Extract the (X, Y) coordinate from the center of the cell holding the provided text.  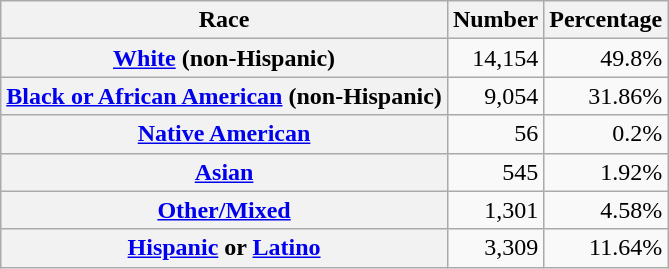
9,054 (495, 96)
49.8% (606, 58)
Asian (224, 172)
Hispanic or Latino (224, 248)
Other/Mixed (224, 210)
0.2% (606, 134)
4.58% (606, 210)
11.64% (606, 248)
Native American (224, 134)
1.92% (606, 172)
1,301 (495, 210)
Percentage (606, 20)
White (non-Hispanic) (224, 58)
Number (495, 20)
56 (495, 134)
Black or African American (non-Hispanic) (224, 96)
545 (495, 172)
Race (224, 20)
14,154 (495, 58)
31.86% (606, 96)
3,309 (495, 248)
